For the text-containing cell, return its midpoint in (X, Y) coordinate format. 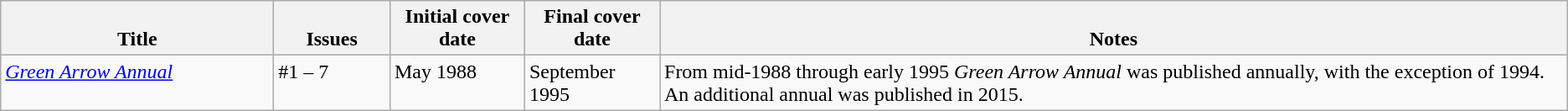
From mid-1988 through early 1995 Green Arrow Annual was published annually, with the exception of 1994. An additional annual was published in 2015. (1114, 82)
May 1988 (457, 82)
Title (137, 29)
September 1995 (591, 82)
Initial cover date (457, 29)
Issues (332, 29)
#1 – 7 (332, 82)
Notes (1114, 29)
Green Arrow Annual (137, 82)
Final cover date (591, 29)
